Provide the (X, Y) coordinate of the cell's center where the given text is located.  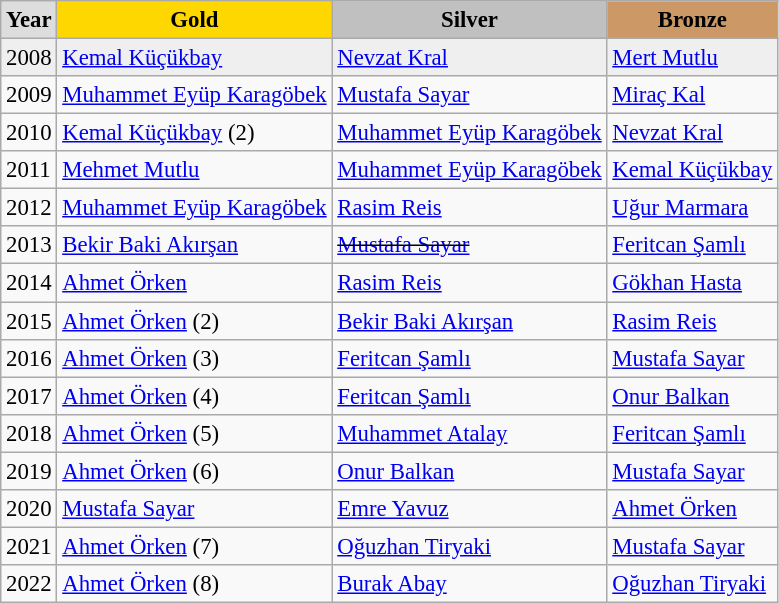
2022 (29, 584)
2019 (29, 471)
Gold (194, 20)
Burak Abay (470, 584)
Muhammet Atalay (470, 433)
Miraç Kal (692, 95)
Ahmet Örken (8) (194, 584)
Ahmet Örken (4) (194, 396)
2014 (29, 283)
Bronze (692, 20)
Ahmet Örken (5) (194, 433)
Mert Mutlu (692, 58)
Kemal Küçükbay (2) (194, 133)
Emre Yavuz (470, 509)
2009 (29, 95)
2012 (29, 208)
2017 (29, 396)
2008 (29, 58)
2018 (29, 433)
Gökhan Hasta (692, 283)
2010 (29, 133)
Ahmet Örken (6) (194, 471)
2020 (29, 509)
Ahmet Örken (3) (194, 358)
2013 (29, 245)
Year (29, 20)
2011 (29, 170)
Mehmet Mutlu (194, 170)
Silver (470, 20)
Ahmet Örken (2) (194, 321)
Uğur Marmara (692, 208)
2015 (29, 321)
2016 (29, 358)
2021 (29, 546)
Ahmet Örken (7) (194, 546)
